Provide the [x, y] coordinate of the cell's center where the given text is located.  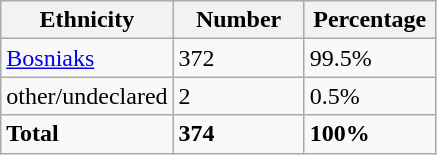
Bosniaks [87, 58]
100% [370, 134]
372 [238, 58]
2 [238, 96]
99.5% [370, 58]
Ethnicity [87, 20]
Total [87, 134]
Percentage [370, 20]
Number [238, 20]
other/undeclared [87, 96]
374 [238, 134]
0.5% [370, 96]
